Scan for the cell matching the given text and deliver its [x, y] coordinate at center. 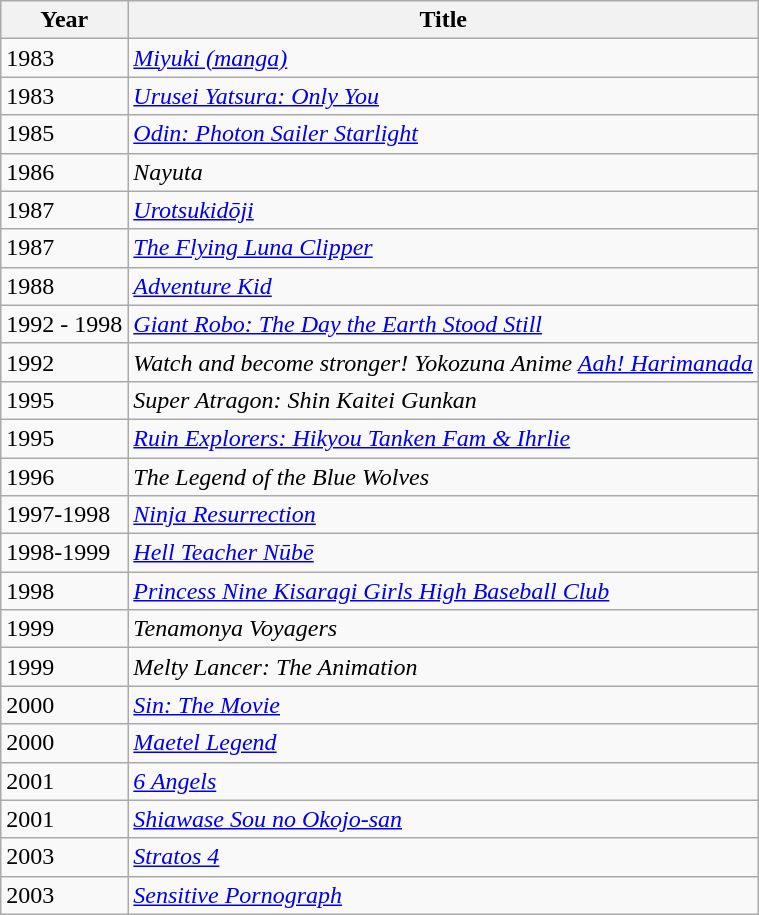
Ruin Explorers: Hikyou Tanken Fam & Ihrlie [444, 438]
Watch and become stronger! Yokozuna Anime Aah! Harimanada [444, 362]
Urusei Yatsura: Only You [444, 96]
Stratos 4 [444, 857]
Shiawase Sou no Okojo-san [444, 819]
1988 [64, 286]
Maetel Legend [444, 743]
1992 - 1998 [64, 324]
The Legend of the Blue Wolves [444, 477]
Giant Robo: The Day the Earth Stood Still [444, 324]
1998 [64, 591]
Tenamonya Voyagers [444, 629]
Hell Teacher Nūbē [444, 553]
1996 [64, 477]
1997-1998 [64, 515]
1998-1999 [64, 553]
1992 [64, 362]
1986 [64, 172]
Adventure Kid [444, 286]
Odin: Photon Sailer Starlight [444, 134]
Urotsukidōji [444, 210]
Sin: The Movie [444, 705]
The Flying Luna Clipper [444, 248]
Nayuta [444, 172]
6 Angels [444, 781]
Sensitive Pornograph [444, 895]
Super Atragon: Shin Kaitei Gunkan [444, 400]
Title [444, 20]
Princess Nine Kisaragi Girls High Baseball Club [444, 591]
Miyuki (manga) [444, 58]
Year [64, 20]
Ninja Resurrection [444, 515]
Melty Lancer: The Animation [444, 667]
1985 [64, 134]
